Search for the cell housing the specified text and yield its [x, y] center coordinate. 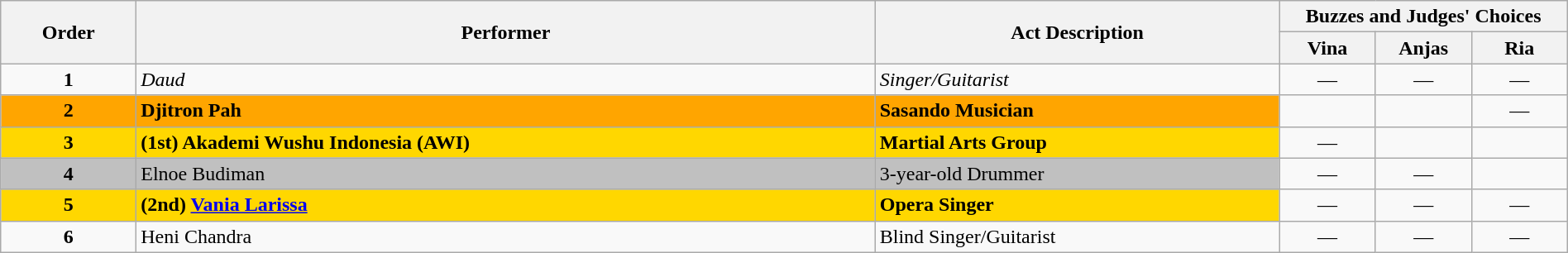
Opera Singer [1077, 205]
Singer/Guitarist [1077, 79]
Order [69, 32]
Djitron Pah [506, 111]
Heni Chandra [506, 236]
5 [69, 205]
2 [69, 111]
Ria [1519, 48]
Daud [506, 79]
Elnoe Budiman [506, 174]
6 [69, 236]
Martial Arts Group [1077, 142]
3 [69, 142]
Sasando Musician [1077, 111]
1 [69, 79]
Vina [1327, 48]
4 [69, 174]
Buzzes and Judges' Choices [1423, 17]
(2nd) Vania Larissa [506, 205]
Act Description [1077, 32]
3-year-old Drummer [1077, 174]
Anjas [1423, 48]
(1st) Akademi Wushu Indonesia (AWI) [506, 142]
Performer [506, 32]
Blind Singer/Guitarist [1077, 236]
